From the cell containing the given text, extract its center point as (x, y) coordinate. 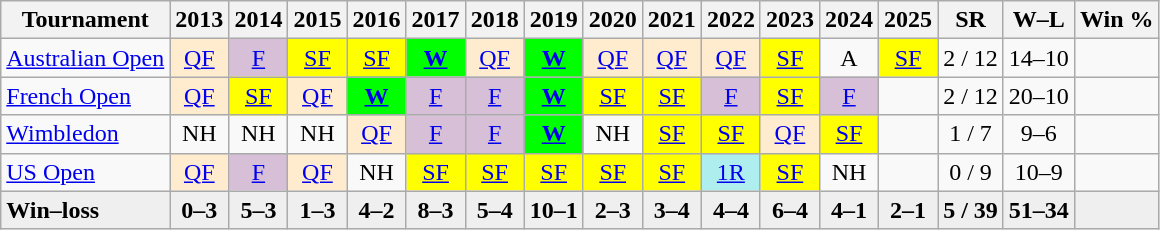
2019 (554, 20)
2020 (612, 20)
14–10 (1038, 58)
2–3 (612, 210)
2014 (258, 20)
W–L (1038, 20)
0 / 9 (971, 172)
1–3 (318, 210)
Tournament (86, 20)
US Open (86, 172)
5–4 (494, 210)
2021 (672, 20)
2024 (848, 20)
0–3 (200, 210)
4–1 (848, 210)
5 / 39 (971, 210)
10–1 (554, 210)
2022 (730, 20)
A (848, 58)
1R (730, 172)
Win % (1116, 20)
2017 (436, 20)
French Open (86, 96)
6–4 (790, 210)
2016 (376, 20)
5–3 (258, 210)
3–4 (672, 210)
2013 (200, 20)
9–6 (1038, 134)
4–4 (730, 210)
2023 (790, 20)
Australian Open (86, 58)
Win–loss (86, 210)
10–9 (1038, 172)
SR (971, 20)
2025 (908, 20)
51–34 (1038, 210)
1 / 7 (971, 134)
2015 (318, 20)
20–10 (1038, 96)
4–2 (376, 210)
2–1 (908, 210)
Wimbledon (86, 134)
2018 (494, 20)
8–3 (436, 210)
